From the cell containing the given text, extract its center point as [X, Y] coordinate. 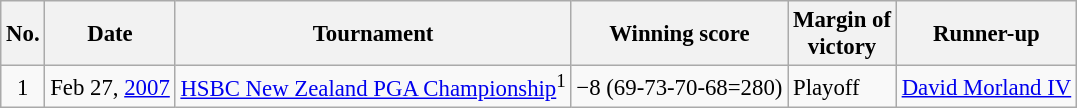
Winning score [680, 34]
HSBC New Zealand PGA Championship1 [373, 87]
No. [23, 34]
−8 (69-73-70-68=280) [680, 87]
Margin ofvictory [842, 34]
Feb 27, 2007 [110, 87]
1 [23, 87]
Tournament [373, 34]
Runner-up [986, 34]
Playoff [842, 87]
David Morland IV [986, 87]
Date [110, 34]
